Scan for the cell matching the given text and deliver its [X, Y] coordinate at center. 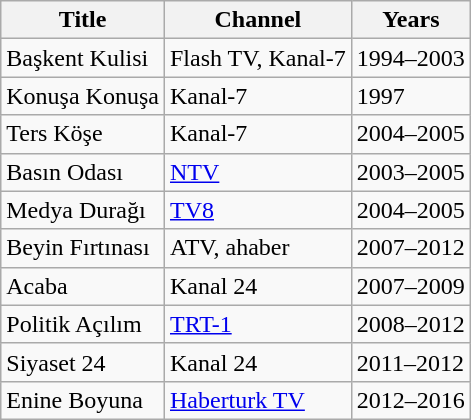
2007–2009 [410, 286]
Flash TV, Kanal-7 [258, 58]
TV8 [258, 210]
Acaba [83, 286]
Beyin Fırtınası [83, 248]
2011–2012 [410, 362]
Ters Köşe [83, 134]
1997 [410, 96]
Başkent Kulisi [83, 58]
Basın Odası [83, 172]
2003–2005 [410, 172]
1994–2003 [410, 58]
Medya Durağı [83, 210]
Title [83, 20]
Siyaset 24 [83, 362]
NTV [258, 172]
Konuşa Konuşa [83, 96]
Haberturk TV [258, 400]
Politik Açılım [83, 324]
2007–2012 [410, 248]
Years [410, 20]
Enine Boyuna [83, 400]
TRT-1 [258, 324]
2008–2012 [410, 324]
2012–2016 [410, 400]
ATV, ahaber [258, 248]
Channel [258, 20]
